Output the (x, y) coordinate of the center of the cell containing the given text.  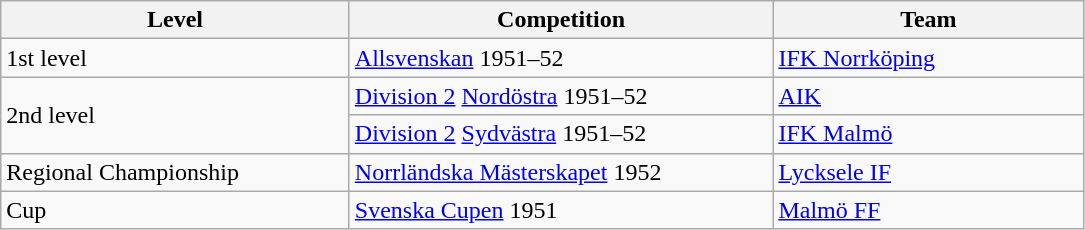
Cup (176, 210)
IFK Malmö (928, 134)
2nd level (176, 115)
AIK (928, 96)
1st level (176, 58)
Division 2 Sydvästra 1951–52 (561, 134)
Norrländska Mästerskapet 1952 (561, 172)
Malmö FF (928, 210)
Svenska Cupen 1951 (561, 210)
Division 2 Nordöstra 1951–52 (561, 96)
IFK Norrköping (928, 58)
Regional Championship (176, 172)
Team (928, 20)
Level (176, 20)
Allsvenskan 1951–52 (561, 58)
Lycksele IF (928, 172)
Competition (561, 20)
